Pinpoint the cell where the given text exists, returning its (X, Y) midpoint coordinate. 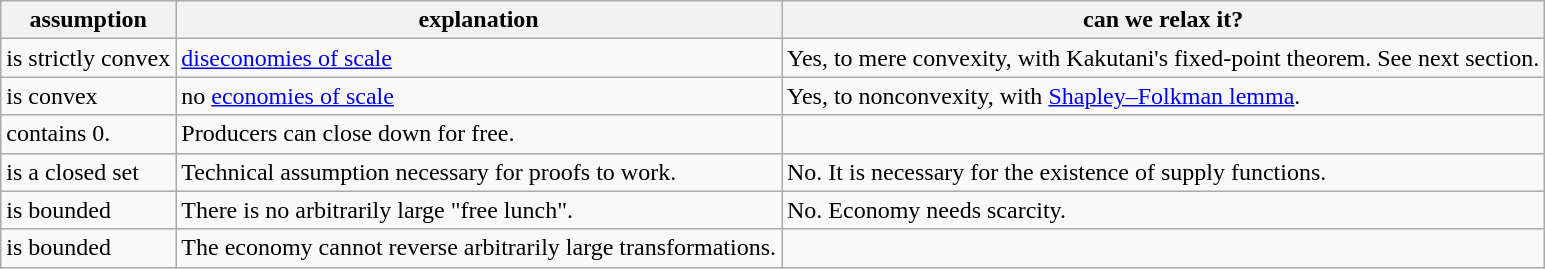
No. It is necessary for the existence of supply functions. (1164, 172)
Yes, to nonconvexity, with Shapley–Folkman lemma. (1164, 96)
Technical assumption necessary for proofs to work. (479, 172)
is a closed set (88, 172)
Yes, to mere convexity, with Kakutani's fixed-point theorem. See next section. (1164, 58)
No. Economy needs scarcity. (1164, 210)
is strictly convex (88, 58)
The economy cannot reverse arbitrarily large transformations. (479, 248)
There is no arbitrarily large "free lunch". (479, 210)
no economies of scale (479, 96)
can we relax it? (1164, 20)
assumption (88, 20)
explanation (479, 20)
diseconomies of scale (479, 58)
contains 0. (88, 134)
is convex (88, 96)
Producers can close down for free. (479, 134)
